From the cell containing the given text, extract its center point as (x, y) coordinate. 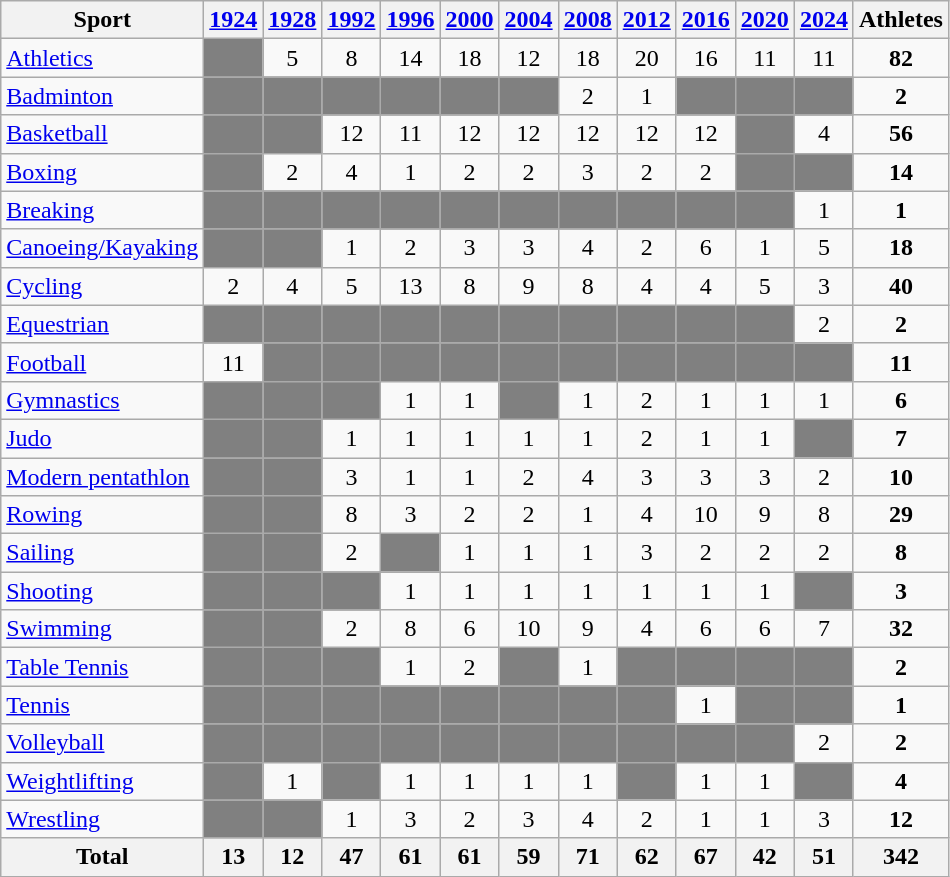
Tennis (102, 705)
Canoeing/Kayaking (102, 248)
67 (706, 857)
Total (102, 857)
32 (900, 629)
Cycling (102, 286)
2000 (470, 20)
2016 (706, 20)
Football (102, 362)
47 (352, 857)
Volleyball (102, 743)
Rowing (102, 515)
16 (706, 58)
56 (900, 134)
Wrestling (102, 819)
Weightlifting (102, 781)
2008 (588, 20)
Sailing (102, 553)
Swimming (102, 629)
29 (900, 515)
62 (646, 857)
Gymnastics (102, 400)
Athletics (102, 58)
71 (588, 857)
342 (900, 857)
59 (528, 857)
Shooting (102, 591)
2012 (646, 20)
1992 (352, 20)
Modern pentathlon (102, 477)
1928 (292, 20)
82 (900, 58)
42 (764, 857)
Boxing (102, 172)
2004 (528, 20)
1996 (410, 20)
Basketball (102, 134)
Sport (102, 20)
40 (900, 286)
Equestrian (102, 324)
Judo (102, 438)
1924 (234, 20)
Badminton (102, 96)
20 (646, 58)
Breaking (102, 210)
2024 (824, 20)
Athletes (900, 20)
Table Tennis (102, 667)
2020 (764, 20)
51 (824, 857)
